Return the [X, Y] coordinate for the center point of the cell that contains the specified text.  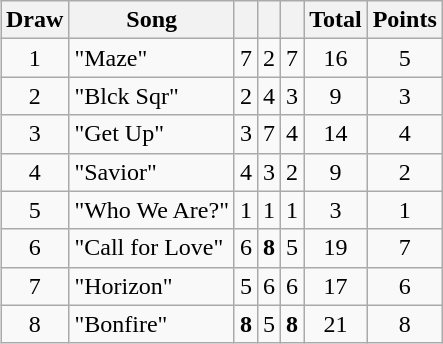
Points [404, 20]
Song [152, 20]
"Savior" [152, 172]
"Horizon" [152, 286]
"Call for Love" [152, 248]
"Maze" [152, 58]
Total [336, 20]
16 [336, 58]
"Who We Are?" [152, 210]
19 [336, 248]
"Get Up" [152, 134]
21 [336, 324]
"Blck Sqr" [152, 96]
17 [336, 286]
Draw [34, 20]
"Bonfire" [152, 324]
14 [336, 134]
